Determine the [X, Y] coordinate at the center of the cell enclosing the given text.  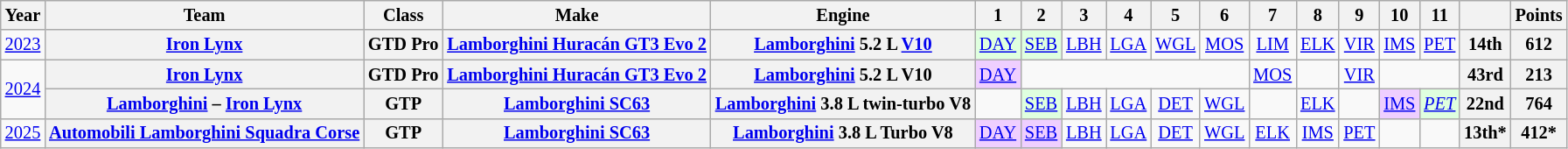
5 [1175, 15]
14th [1485, 45]
Make [577, 15]
7 [1272, 15]
11 [1439, 15]
Class [403, 15]
Team [205, 15]
Automobili Lamborghini Squadra Corse [205, 133]
10 [1399, 15]
Engine [843, 15]
6 [1224, 15]
Points [1539, 15]
Year [23, 15]
Lamborghini – Iron Lynx [205, 103]
4 [1128, 15]
13th* [1485, 133]
612 [1539, 45]
22nd [1485, 103]
2 [1041, 15]
Lamborghini 3.8 L twin-turbo V8 [843, 103]
43rd [1485, 74]
1 [998, 15]
2023 [23, 45]
412* [1539, 133]
764 [1539, 103]
8 [1317, 15]
9 [1359, 15]
Lamborghini 3.8 L Turbo V8 [843, 133]
3 [1084, 15]
LIM [1272, 45]
213 [1539, 74]
2025 [23, 133]
2024 [23, 89]
